Detect which cell encompasses the target text, then output its (x, y) center coordinate. 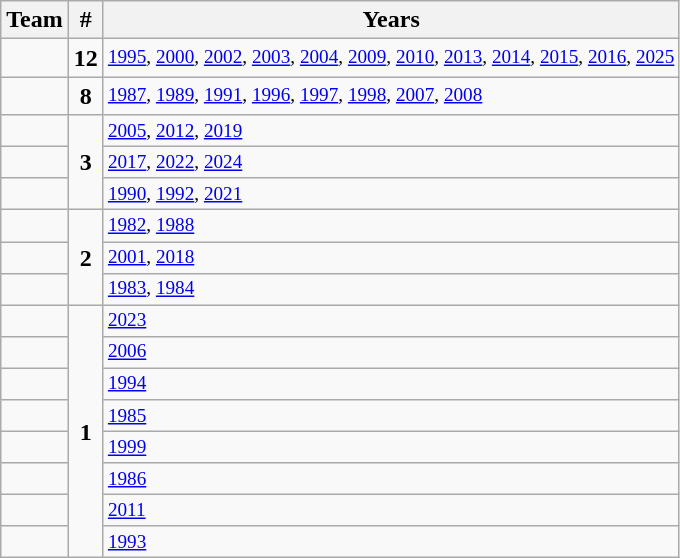
# (86, 20)
1 (86, 432)
1986 (391, 479)
1994 (391, 384)
1987, 1989, 1991, 1996, 1997, 1998, 2007, 2008 (391, 96)
1985 (391, 416)
1993 (391, 542)
2001, 2018 (391, 258)
Team (35, 20)
12 (86, 58)
3 (86, 162)
8 (86, 96)
2006 (391, 352)
2017, 2022, 2024 (391, 163)
1990, 1992, 2021 (391, 194)
1995, 2000, 2002, 2003, 2004, 2009, 2010, 2013, 2014, 2015, 2016, 2025 (391, 58)
2005, 2012, 2019 (391, 131)
2011 (391, 511)
1982, 1988 (391, 226)
1983, 1984 (391, 289)
1999 (391, 447)
2023 (391, 321)
2 (86, 258)
Years (391, 20)
